Pinpoint the cell where the given text exists, returning its [X, Y] midpoint coordinate. 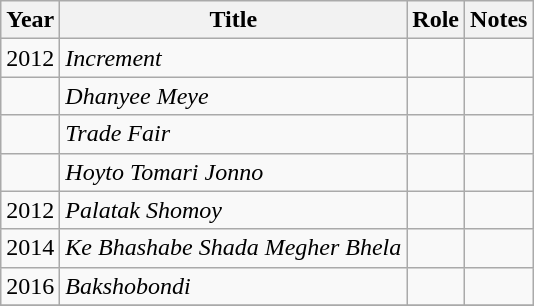
2016 [30, 286]
Notes [499, 20]
Hoyto Tomari Jonno [234, 172]
Year [30, 20]
Increment [234, 58]
Role [436, 20]
Ke Bhashabe Shada Megher Bhela [234, 248]
Palatak Shomoy [234, 210]
2014 [30, 248]
Dhanyee Meye [234, 96]
Bakshobondi [234, 286]
Title [234, 20]
Trade Fair [234, 134]
